Search for the cell housing the specified text and yield its (X, Y) center coordinate. 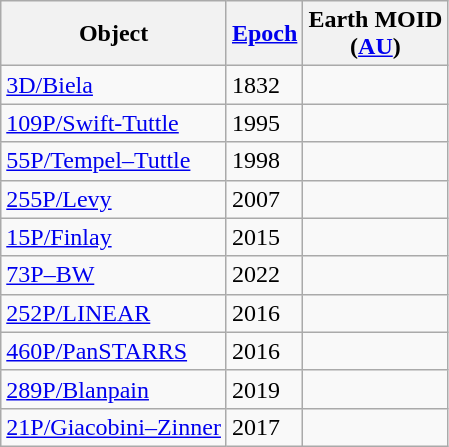
2007 (264, 199)
109P/Swift-Tuttle (114, 123)
460P/PanSTARRS (114, 351)
2022 (264, 275)
1995 (264, 123)
55P/Tempel–Tuttle (114, 161)
2019 (264, 389)
1832 (264, 85)
252P/LINEAR (114, 313)
Object (114, 34)
2017 (264, 427)
289P/Blanpain (114, 389)
2015 (264, 237)
3D/Biela (114, 85)
Earth MOID(AU) (376, 34)
21P/Giacobini–Zinner (114, 427)
73P–BW (114, 275)
1998 (264, 161)
255P/Levy (114, 199)
15P/Finlay (114, 237)
Epoch (264, 34)
